Provide the (X, Y) coordinate of the cell's center where the given text is located.  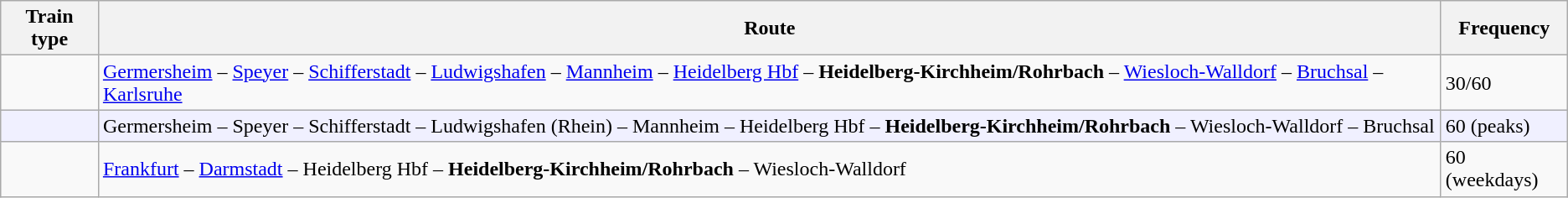
60 (peaks) (1504, 126)
30/60 (1504, 82)
60 (weekdays) (1504, 169)
Route (769, 29)
Frankfurt – Darmstadt – Heidelberg Hbf – Heidelberg-Kirchheim/Rohrbach – Wiesloch-Walldorf (769, 169)
Train type (50, 29)
Frequency (1504, 29)
